From the cell containing the given text, extract its center point as [X, Y] coordinate. 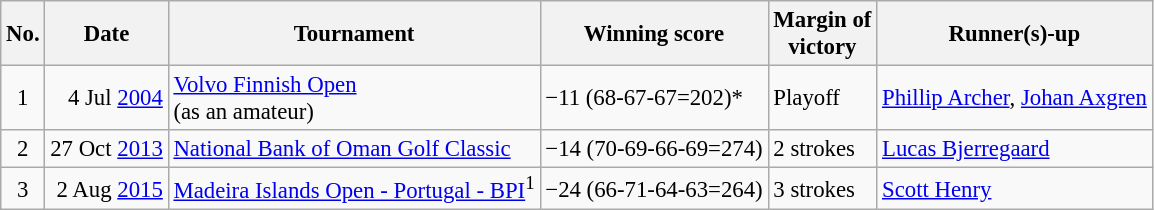
National Bank of Oman Golf Classic [354, 149]
Madeira Islands Open - Portugal - BPI1 [354, 189]
−14 (70-69-66-69=274) [654, 149]
1 [23, 98]
Tournament [354, 34]
Runner(s)-up [1014, 34]
−24 (66-71-64-63=264) [654, 189]
3 strokes [822, 189]
−11 (68-67-67=202)* [654, 98]
Date [106, 34]
Playoff [822, 98]
3 [23, 189]
2 Aug 2015 [106, 189]
Margin ofvictory [822, 34]
4 Jul 2004 [106, 98]
2 [23, 149]
Scott Henry [1014, 189]
27 Oct 2013 [106, 149]
No. [23, 34]
2 strokes [822, 149]
Lucas Bjerregaard [1014, 149]
Winning score [654, 34]
Volvo Finnish Open(as an amateur) [354, 98]
Phillip Archer, Johan Axgren [1014, 98]
